Output the [X, Y] coordinate of the center of the cell containing the given text.  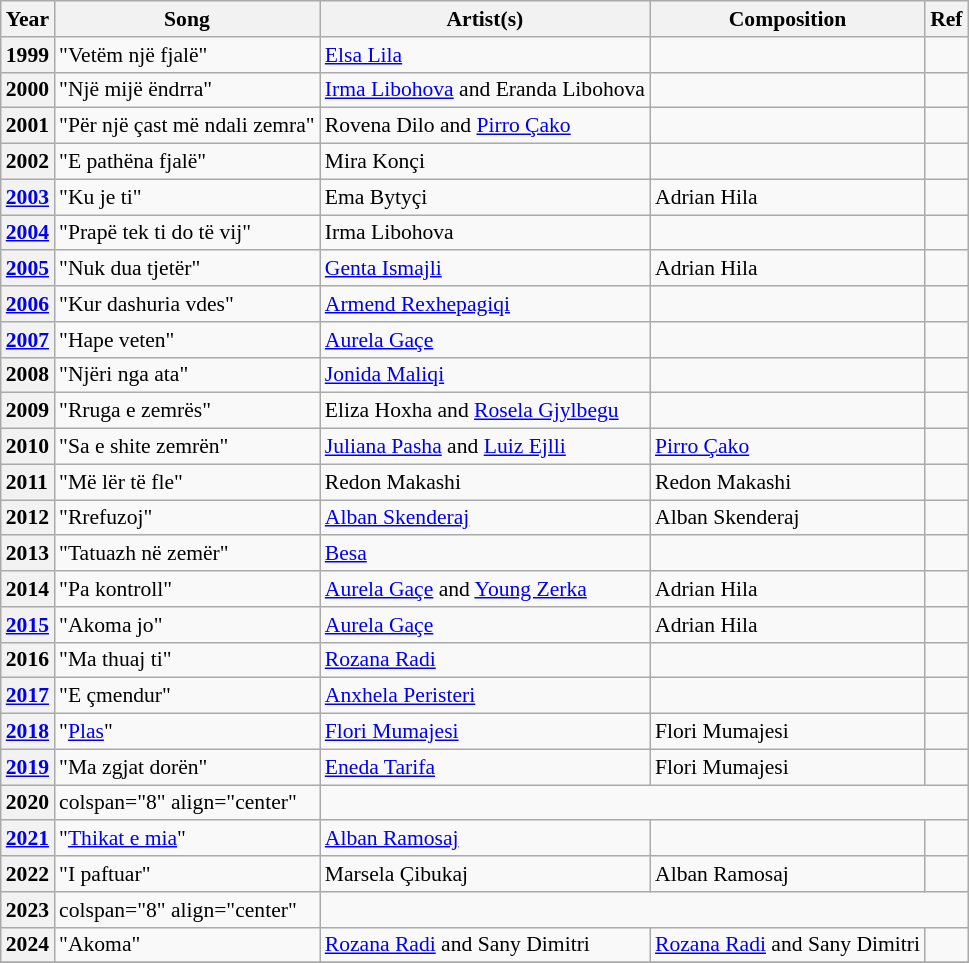
Elsa Lila [485, 55]
"Rruga e zemrës" [187, 411]
2013 [28, 554]
"Njëri nga ata" [187, 375]
2002 [28, 162]
Anxhela Peristeri [485, 696]
Rozana Radi [485, 660]
Armend Rexhepagiqi [485, 304]
2007 [28, 340]
2000 [28, 90]
2010 [28, 447]
"Një mijë ëndrra" [187, 90]
Besa [485, 554]
2012 [28, 518]
Irma Libohova [485, 233]
"Plas" [187, 732]
Juliana Pasha and Luiz Ejlli [485, 447]
2011 [28, 482]
2014 [28, 589]
1999 [28, 55]
2016 [28, 660]
Ref [946, 19]
"I paftuar" [187, 874]
"Kur dashuria vdes" [187, 304]
"E pathëna fjalë" [187, 162]
"Ma thuaj ti" [187, 660]
"Ma zgjat dorën" [187, 767]
"Nuk dua tjetër" [187, 269]
2019 [28, 767]
2018 [28, 732]
Mira Konçi [485, 162]
2004 [28, 233]
Pirro Çako [788, 447]
2021 [28, 839]
2008 [28, 375]
2015 [28, 625]
"Për një çast më ndali zemra" [187, 126]
"E çmendur" [187, 696]
Aurela Gaçe and Young Zerka [485, 589]
2022 [28, 874]
"Ku je ti" [187, 197]
"Akoma jo" [187, 625]
2024 [28, 945]
Jonida Maliqi [485, 375]
"Rrefuzoj" [187, 518]
2009 [28, 411]
2005 [28, 269]
2003 [28, 197]
Eneda Tarifa [485, 767]
Eliza Hoxha and Rosela Gjylbegu [485, 411]
"Akoma" [187, 945]
2001 [28, 126]
Rovena Dilo and Pirro Çako [485, 126]
"Prapë tek ti do të vij" [187, 233]
Artist(s) [485, 19]
2006 [28, 304]
2020 [28, 803]
Ema Bytyçi [485, 197]
"Vetëm një fjalë" [187, 55]
Composition [788, 19]
Year [28, 19]
2017 [28, 696]
"Thikat e mia" [187, 839]
Irma Libohova and Eranda Libohova [485, 90]
Genta Ismajli [485, 269]
"Pa kontroll" [187, 589]
"Sa e shite zemrën" [187, 447]
Song [187, 19]
"Tatuazh në zemër" [187, 554]
"Më lër të fle" [187, 482]
"Hape veten" [187, 340]
2023 [28, 910]
Marsela Çibukaj [485, 874]
